Search for the cell housing the specified text and yield its [x, y] center coordinate. 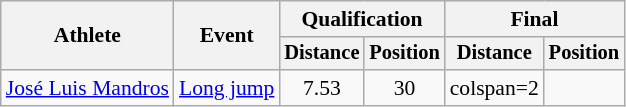
Qualification [362, 19]
Long jump [226, 88]
Athlete [88, 36]
30 [404, 88]
colspan=2 [494, 88]
José Luis Mandros [88, 88]
Event [226, 36]
Final [534, 19]
7.53 [322, 88]
